Determine the (X, Y) coordinate at the center of the cell enclosing the given text.  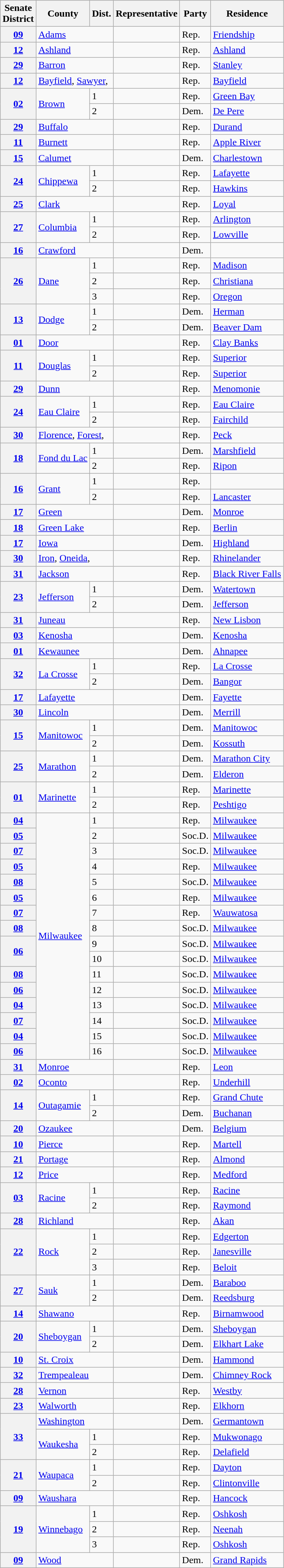
Representative (147, 14)
Door (75, 343)
SenateDistrict (18, 14)
9 (101, 944)
Peshtigo (247, 805)
4 (101, 866)
Waukesha (63, 1445)
Elderon (247, 774)
Akan (247, 1221)
Underhill (247, 1082)
Green Lake (75, 528)
Grand Rapids (247, 1560)
Sauk (63, 1290)
Friendship (247, 34)
Waupaca (63, 1475)
Fairchild (247, 419)
Marathon (63, 766)
Elkhart Lake (247, 1344)
Rhinelander (247, 558)
22 (18, 1252)
Mukwonago (247, 1437)
Bayfield (247, 81)
Fayette (247, 697)
Buffalo (75, 127)
Ripon (247, 466)
Dunn (75, 389)
Trempealeau (75, 1375)
26 (18, 281)
Calumet (75, 157)
Marathon City (247, 759)
Columbia (63, 227)
Buchanan (247, 1113)
Madison (247, 266)
Merrill (247, 713)
Dayton (247, 1468)
Martell (247, 1144)
Herman (247, 312)
Dist. (101, 14)
Loyal (247, 204)
Edgerton (247, 1236)
Green (75, 512)
Raymond (247, 1206)
Ahnapee (247, 651)
Hancock (247, 1498)
Clay Banks (247, 343)
Dodge (63, 319)
Stanley (247, 65)
Winnebago (63, 1529)
Green Bay (247, 96)
Oconto (75, 1082)
Hammond (247, 1360)
Grand Chute (247, 1098)
Belgium (247, 1128)
6 (101, 897)
8 (101, 928)
Portage (75, 1159)
Wood (75, 1560)
Lincoln (75, 713)
Burnett (75, 142)
Apple River (247, 142)
Grant (63, 489)
Pierce (75, 1144)
Watertown (247, 589)
Reedsburg (247, 1298)
Waushara (75, 1498)
Lancaster (247, 497)
Washington (75, 1421)
Medford (247, 1174)
Party (195, 14)
Black River Falls (247, 574)
Highland (247, 543)
Residence (247, 14)
Oregon (247, 296)
Bayfield, Sawyer, (75, 81)
Westby (247, 1390)
Juneau (75, 620)
Kewaunee (75, 651)
Vernon (75, 1390)
Birnamwood (247, 1313)
Ozaukee (75, 1128)
Adams (75, 34)
Iowa (75, 543)
Chimney Rock (247, 1375)
Peck (247, 435)
33 (18, 1436)
Janesville (247, 1252)
Berlin (247, 528)
New Lisbon (247, 620)
Dane (63, 281)
Chippewa (63, 181)
19 (18, 1529)
Germantown (247, 1421)
Clark (75, 204)
Florence, Forest, (75, 435)
Price (75, 1174)
Marshfield (247, 451)
County (63, 14)
Charlestown (247, 157)
Elkhorn (247, 1406)
St. Croix (75, 1360)
Lowville (247, 235)
De Pere (247, 111)
Baraboo (247, 1283)
Clintonville (247, 1483)
Neenah (247, 1529)
Jackson (75, 574)
Arlington (247, 219)
Crawford (75, 250)
Rock (63, 1252)
Durand (247, 127)
Richland (75, 1221)
Beaver Dam (247, 327)
7 (101, 913)
5 (101, 882)
Douglas (63, 366)
Beloit (247, 1267)
Christiana (247, 281)
Hawkins (247, 188)
Menomonie (247, 389)
Fond du Lac (63, 458)
Bangor (247, 681)
Brown (63, 104)
Almond (247, 1159)
Barron (75, 65)
Outagamie (63, 1105)
Delafield (247, 1452)
Leon (247, 1067)
Kossuth (247, 743)
Wauwatosa (247, 913)
Iron, Oneida, (75, 558)
Walworth (75, 1406)
Shawano (75, 1313)
